Scan for the cell matching the given text and deliver its [X, Y] coordinate at center. 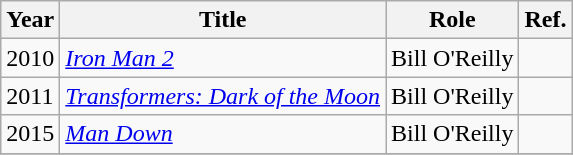
Transformers: Dark of the Moon [223, 96]
Iron Man 2 [223, 58]
2015 [30, 134]
Role [452, 20]
Ref. [546, 20]
Year [30, 20]
2010 [30, 58]
Man Down [223, 134]
2011 [30, 96]
Title [223, 20]
